Identify which cell holds the provided text, then report its [X, Y] central coordinate. 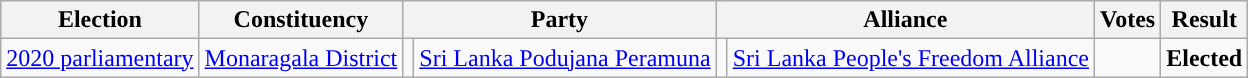
Monaragala District [301, 58]
Alliance [905, 20]
Constituency [301, 20]
2020 parliamentary [100, 58]
Votes [1128, 20]
Sri Lanka People's Freedom Alliance [910, 58]
Sri Lanka Podujana Peramuna [565, 58]
Result [1204, 20]
Party [560, 20]
Elected [1204, 58]
Election [100, 20]
